Output the (x, y) coordinate of the center of the cell containing the given text.  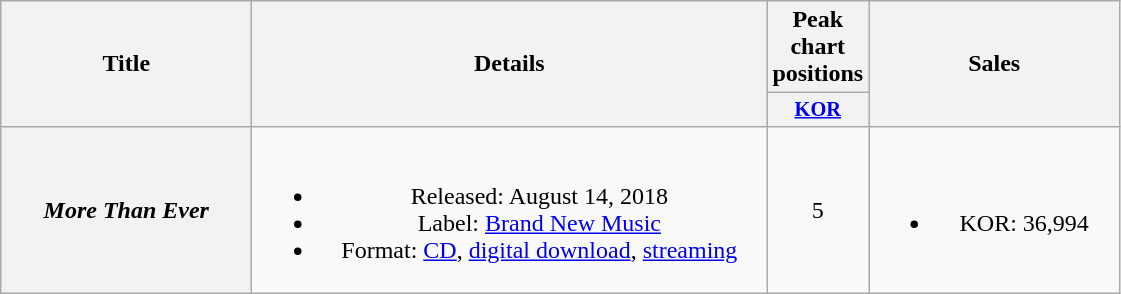
KOR (818, 110)
Peak chartpositions (818, 47)
More Than Ever (126, 210)
KOR: 36,994 (994, 210)
Released: August 14, 2018Label: Brand New MusicFormat: CD, digital download, streaming (510, 210)
Title (126, 64)
5 (818, 210)
Details (510, 64)
Sales (994, 64)
